Identify which cell holds the provided text, then report its [x, y] central coordinate. 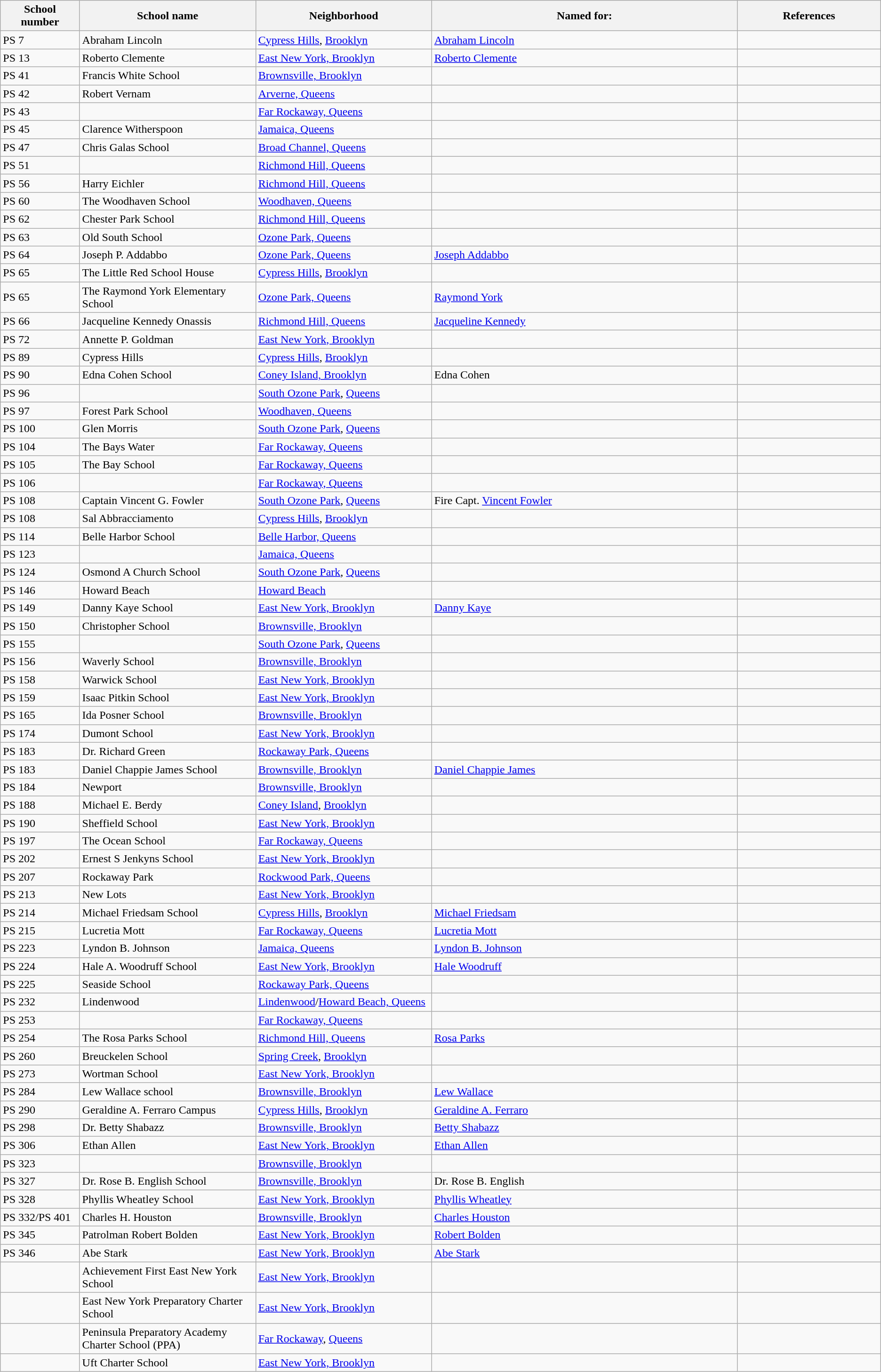
PS 290 [40, 1109]
Ernest S Jenkyns School [168, 859]
Harry Eichler [168, 183]
Raymond York [585, 297]
PS 298 [40, 1128]
PS 207 [40, 877]
PS 45 [40, 129]
The Bay School [168, 465]
Jacqueline Kennedy Onassis [168, 321]
PS 150 [40, 626]
Broad Channel, Queens [344, 147]
Geraldine A. Ferraro Campus [168, 1109]
Glen Morris [168, 429]
PS 165 [40, 715]
Lew Wallace [585, 1091]
PS 41 [40, 76]
PS 213 [40, 895]
Belle Harbor, Queens [344, 536]
PS 188 [40, 805]
School name [168, 16]
Joseph Addabbo [585, 255]
PS 254 [40, 1038]
PS 43 [40, 112]
Lindenwood [168, 1002]
PS 90 [40, 375]
Charles Houston [585, 1217]
PS 13 [40, 58]
PS 56 [40, 183]
Dr. Rose B. English School [168, 1181]
Sheffield School [168, 823]
Chester Park School [168, 219]
PS 106 [40, 482]
PS 149 [40, 608]
Phyllis Wheatley School [168, 1199]
The Little Red School House [168, 273]
The Raymond York Elementary School [168, 297]
Patrolman Robert Bolden [168, 1235]
PS 327 [40, 1181]
PS 7 [40, 40]
PS 225 [40, 984]
Edna Cohen [585, 375]
PS 124 [40, 572]
PS 346 [40, 1253]
Arverne, Queens [344, 94]
PS 63 [40, 237]
PS 306 [40, 1146]
The Bays Water [168, 447]
Jacqueline Kennedy [585, 321]
Charles H. Houston [168, 1217]
Robert Vernam [168, 94]
Lew Wallace school [168, 1091]
Warwick School [168, 680]
Francis White School [168, 76]
PS 323 [40, 1163]
Wortman School [168, 1074]
Rockwood Park, Queens [344, 877]
PS 232 [40, 1002]
Robert Bolden [585, 1235]
Annette P. Goldman [168, 339]
PS 105 [40, 465]
Ida Posner School [168, 715]
Spring Creek, Brooklyn [344, 1056]
Joseph P. Addabbo [168, 255]
Isaac Pitkin School [168, 698]
Forest Park School [168, 411]
Christopher School [168, 626]
Uft Charter School [168, 1363]
Dr. Betty Shabazz [168, 1128]
PS 224 [40, 966]
PS 260 [40, 1056]
PS 96 [40, 393]
Phyllis Wheatley [585, 1199]
PS 66 [40, 321]
PS 174 [40, 733]
Dumont School [168, 733]
Rockaway Park [168, 877]
Chris Galas School [168, 147]
Danny Kaye School [168, 608]
Newport [168, 787]
The Ocean School [168, 841]
References [809, 16]
Neighborhood [344, 16]
Daniel Chappie James School [168, 769]
Cypress Hills [168, 357]
PS 47 [40, 147]
Dr. Rose B. English [585, 1181]
PS 345 [40, 1235]
Osmond A Church School [168, 572]
Named for: [585, 16]
Betty Shabazz [585, 1128]
Michael Friedsam [585, 913]
Michael Friedsam School [168, 913]
Rosa Parks [585, 1038]
Old South School [168, 237]
PS 114 [40, 536]
Edna Cohen School [168, 375]
Seaside School [168, 984]
PS 72 [40, 339]
PS 62 [40, 219]
PS 146 [40, 590]
The Woodhaven School [168, 201]
Sal Abbracciamento [168, 518]
PS 273 [40, 1074]
PS 97 [40, 411]
Hale A. Woodruff School [168, 966]
Dr. Richard Green [168, 751]
Peninsula Preparatory Academy Charter School (PPA) [168, 1339]
Danny Kaye [585, 608]
Geraldine A. Ferraro [585, 1109]
Schoolnumber [40, 16]
PS 215 [40, 931]
PS 184 [40, 787]
PS 42 [40, 94]
PS 159 [40, 698]
East New York Preparatory Charter School [168, 1308]
PS 123 [40, 554]
Fire Capt. Vincent Fowler [585, 500]
The Rosa Parks School [168, 1038]
Lindenwood/Howard Beach, Queens [344, 1002]
Michael E. Berdy [168, 805]
Hale Woodruff [585, 966]
New Lots [168, 895]
PS 214 [40, 913]
PS 223 [40, 948]
Breuckelen School [168, 1056]
PS 104 [40, 447]
PS 328 [40, 1199]
PS 155 [40, 644]
PS 190 [40, 823]
PS 60 [40, 201]
Belle Harbor School [168, 536]
PS 64 [40, 255]
Waverly School [168, 662]
PS 89 [40, 357]
Captain Vincent G. Fowler [168, 500]
PS 284 [40, 1091]
Daniel Chappie James [585, 769]
PS 51 [40, 165]
PS 100 [40, 429]
PS 158 [40, 680]
Achievement First East New York School [168, 1277]
PS 253 [40, 1020]
PS 332/PS 401 [40, 1217]
PS 156 [40, 662]
PS 202 [40, 859]
Clarence Witherspoon [168, 129]
PS 197 [40, 841]
